Identify which cell holds the provided text, then report its (x, y) central coordinate. 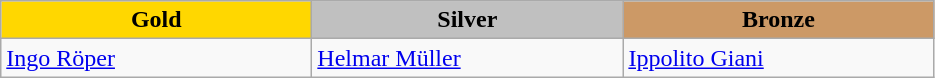
Helmar Müller (468, 58)
Bronze (778, 20)
Gold (156, 20)
Ippolito Giani (778, 58)
Silver (468, 20)
Ingo Röper (156, 58)
